Scan for the cell matching the given text and deliver its (X, Y) coordinate at center. 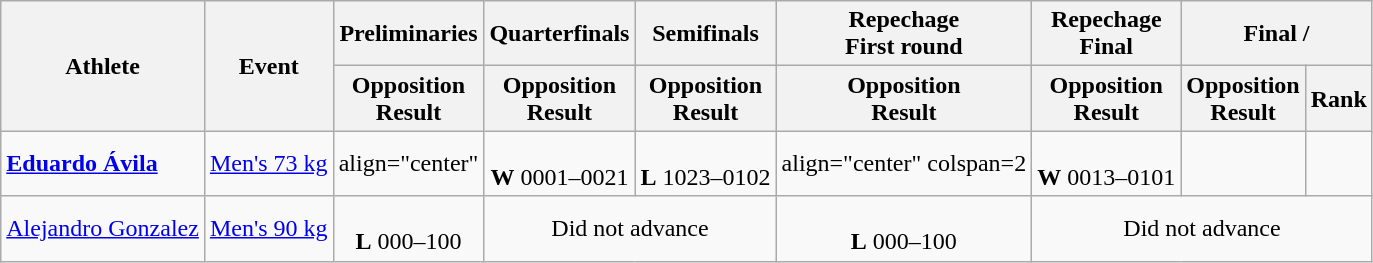
L 1023–0102 (706, 164)
RepechageFinal (1106, 34)
align="center" colspan=2 (904, 164)
Preliminaries (408, 34)
Final / (1277, 34)
Rank (1338, 98)
W 0001–0021 (560, 164)
RepechageFirst round (904, 34)
Event (268, 66)
Eduardo Ávila (103, 164)
Men's 90 kg (268, 228)
Quarterfinals (560, 34)
Men's 73 kg (268, 164)
align="center" (408, 164)
Alejandro Gonzalez (103, 228)
W 0013–0101 (1106, 164)
Athlete (103, 66)
Semifinals (706, 34)
